Pinpoint the cell where the given text exists, returning its [X, Y] midpoint coordinate. 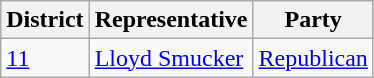
Representative [171, 20]
Republican [313, 58]
Lloyd Smucker [171, 58]
Party [313, 20]
District [45, 20]
11 [45, 58]
